Find where the given text appears and provide that cell's center as [x, y] coordinate. 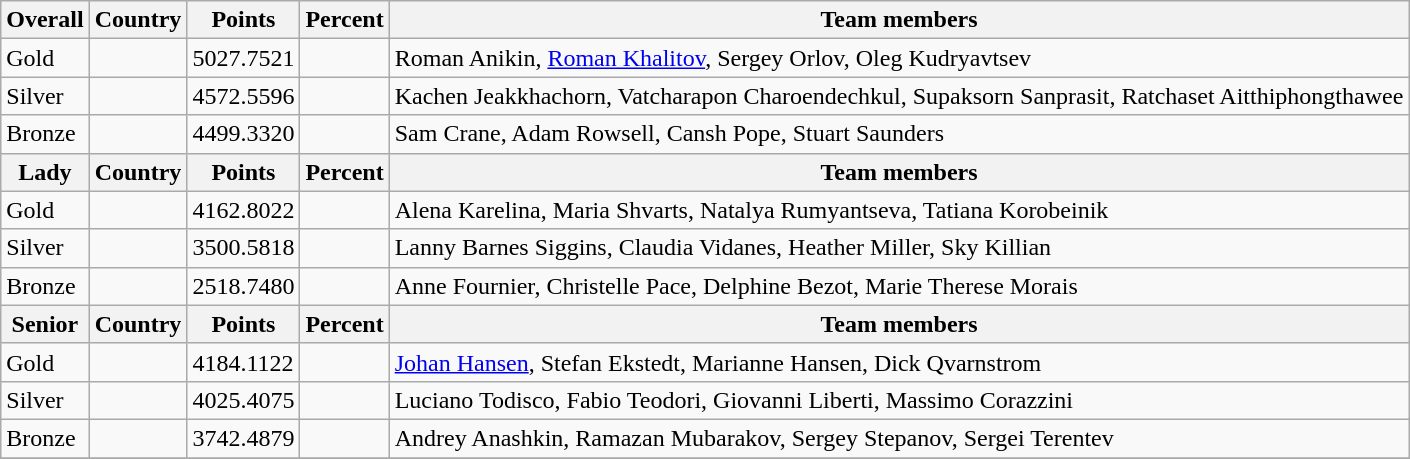
Overall [45, 20]
Kachen Jeakkhachorn, Vatcharapon Charoendechkul, Supaksorn Sanprasit, Ratchaset Aitthiphongthawee [899, 96]
Sam Crane, Adam Rowsell, Cansh Pope, Stuart Saunders [899, 134]
4162.8022 [244, 210]
2518.7480 [244, 286]
Lanny Barnes Siggins, Claudia Vidanes, Heather Miller, Sky Killian [899, 248]
Senior [45, 324]
4025.4075 [244, 400]
Luciano Todisco, Fabio Teodori, Giovanni Liberti, Massimo Corazzini [899, 400]
Alena Karelina, Maria Shvarts, Natalya Rumyantseva, Tatiana Korobeinik [899, 210]
Andrey Anashkin, Ramazan Mubarakov, Sergey Stepanov, Sergei Terentev [899, 438]
Roman Anikin, Roman Khalitov, Sergey Orlov, Oleg Kudryavtsev [899, 58]
5027.7521 [244, 58]
3500.5818 [244, 248]
4572.5596 [244, 96]
Johan Hansen, Stefan Ekstedt, Marianne Hansen, Dick Qvarnstrom [899, 362]
4499.3320 [244, 134]
3742.4879 [244, 438]
Lady [45, 172]
Anne Fournier, Christelle Pace, Delphine Bezot, Marie Therese Morais [899, 286]
4184.1122 [244, 362]
